From the cell containing the given text, extract its center point as [x, y] coordinate. 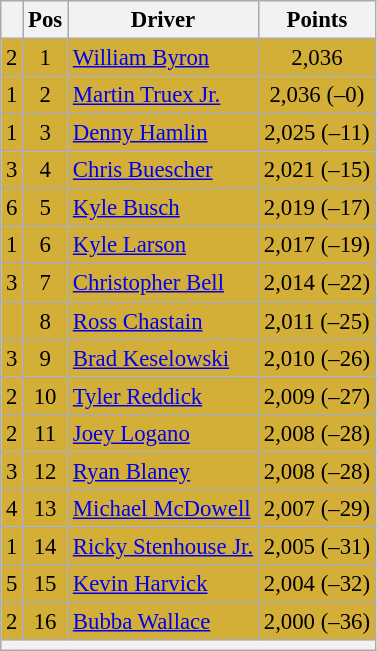
2,007 (–29) [316, 509]
12 [46, 471]
9 [46, 358]
13 [46, 509]
2,011 (–25) [316, 321]
2,000 (–36) [316, 621]
Kyle Busch [164, 208]
11 [46, 433]
Christopher Bell [164, 283]
2,036 (–0) [316, 95]
Kevin Harvick [164, 584]
2,010 (–26) [316, 358]
7 [46, 283]
Michael McDowell [164, 509]
Ricky Stenhouse Jr. [164, 546]
Ross Chastain [164, 321]
2,019 (–17) [316, 208]
Ryan Blaney [164, 471]
2,017 (–19) [316, 245]
2,005 (–31) [316, 546]
Martin Truex Jr. [164, 95]
15 [46, 584]
2,036 [316, 58]
Driver [164, 20]
Bubba Wallace [164, 621]
2,009 (–27) [316, 396]
16 [46, 621]
Joey Logano [164, 433]
Tyler Reddick [164, 396]
Kyle Larson [164, 245]
Denny Hamlin [164, 133]
2,021 (–15) [316, 170]
William Byron [164, 58]
2,025 (–11) [316, 133]
8 [46, 321]
14 [46, 546]
2,004 (–32) [316, 584]
2,014 (–22) [316, 283]
Chris Buescher [164, 170]
Points [316, 20]
Pos [46, 20]
Brad Keselowski [164, 358]
10 [46, 396]
